For the text-containing cell, return its midpoint in [x, y] coordinate format. 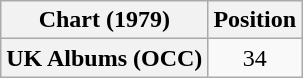
Position [255, 20]
UK Albums (OCC) [104, 58]
Chart (1979) [104, 20]
34 [255, 58]
